Return (x, y) of the center of cell containing provided text 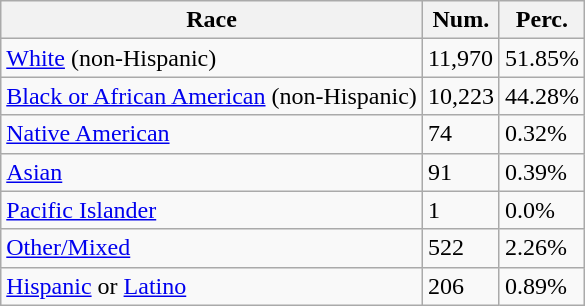
1 (460, 210)
11,970 (460, 58)
44.28% (542, 96)
Num. (460, 20)
Pacific Islander (212, 210)
Asian (212, 172)
0.89% (542, 286)
Other/Mixed (212, 248)
Hispanic or Latino (212, 286)
51.85% (542, 58)
White (non-Hispanic) (212, 58)
Perc. (542, 20)
0.0% (542, 210)
0.32% (542, 134)
0.39% (542, 172)
Race (212, 20)
74 (460, 134)
522 (460, 248)
91 (460, 172)
2.26% (542, 248)
206 (460, 286)
Native American (212, 134)
Black or African American (non-Hispanic) (212, 96)
10,223 (460, 96)
